From the cell containing the given text, extract its center point as (X, Y) coordinate. 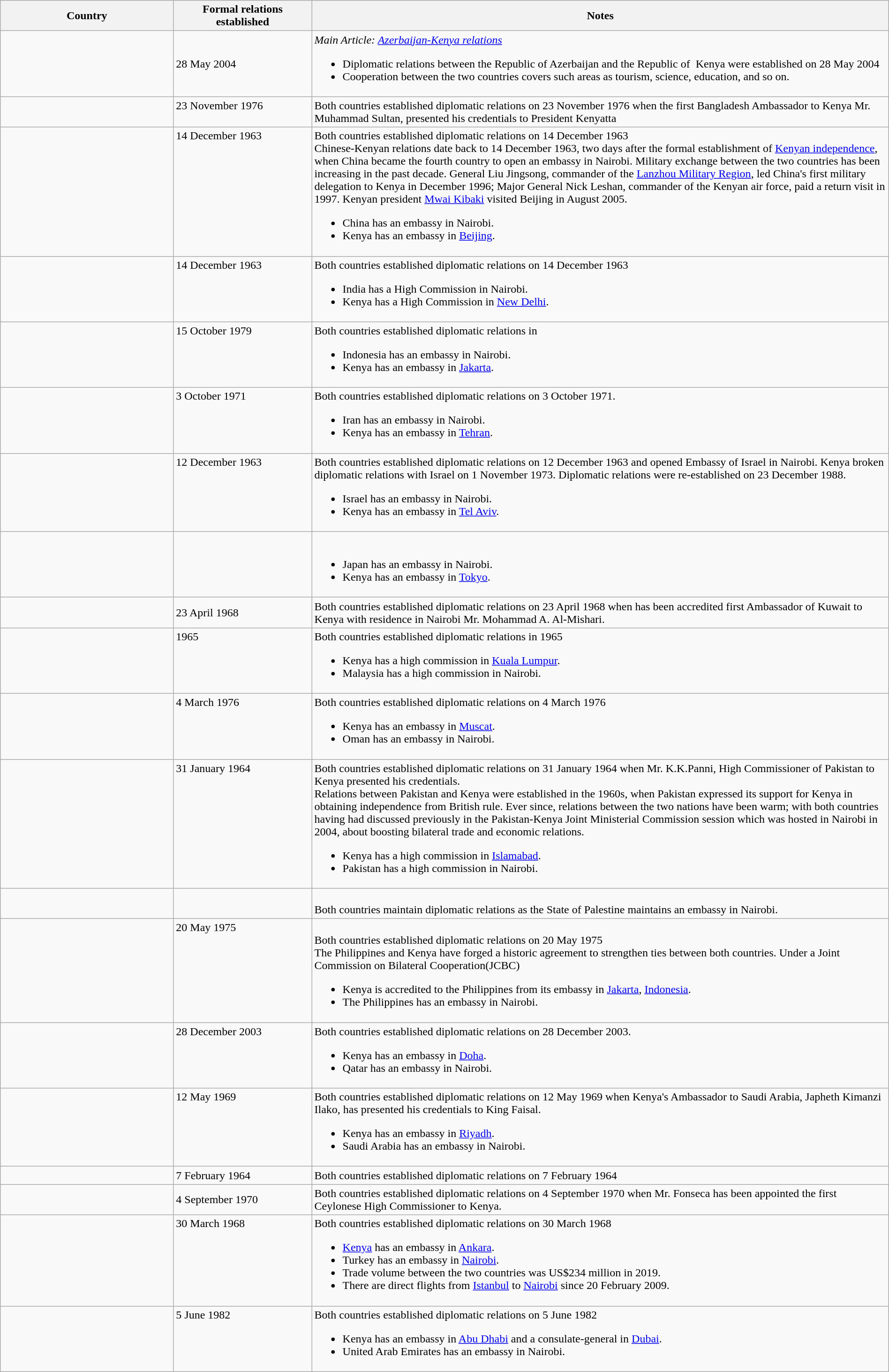
7 February 1964 (243, 1175)
12 December 1963 (243, 493)
Both countries established diplomatic relations in Indonesia has an embassy in Nairobi.Kenya has an embassy in Jakarta. (600, 355)
5 June 1982 (243, 1339)
Both countries established diplomatic relations on 7 February 1964 (600, 1175)
12 May 1969 (243, 1128)
Country (87, 16)
Both countries established diplomatic relations in 1965Kenya has a high commission in Kuala Lumpur.Malaysia has a high commission in Nairobi. (600, 660)
3 October 1971 (243, 420)
Formal relations established (243, 16)
Both countries established diplomatic relations on 14 December 1963India has a High Commission in Nairobi.Kenya has a High Commission in New Delhi. (600, 289)
23 April 1968 (243, 613)
30 March 1968 (243, 1260)
20 May 1975 (243, 971)
Notes (600, 16)
15 October 1979 (243, 355)
4 March 1976 (243, 726)
4 September 1970 (243, 1200)
1965 (243, 660)
31 January 1964 (243, 824)
Both countries established diplomatic relations on 4 March 1976Kenya has an embassy in Muscat.Oman has an embassy in Nairobi. (600, 726)
28 December 2003 (243, 1055)
Both countries established diplomatic relations on 3 October 1971.Iran has an embassy in Nairobi.Kenya has an embassy in Tehran. (600, 420)
Both countries maintain diplomatic relations as the State of Palestine maintains an embassy in Nairobi. (600, 903)
23 November 1976 (243, 112)
Both countries established diplomatic relations on 28 December 2003.Kenya has an embassy in Doha.Qatar has an embassy in Nairobi. (600, 1055)
Japan has an embassy in Nairobi.Kenya has an embassy in Tokyo. (600, 564)
28 May 2004 (243, 64)
